Locate the cell with the specified text and output its (X, Y) center coordinate. 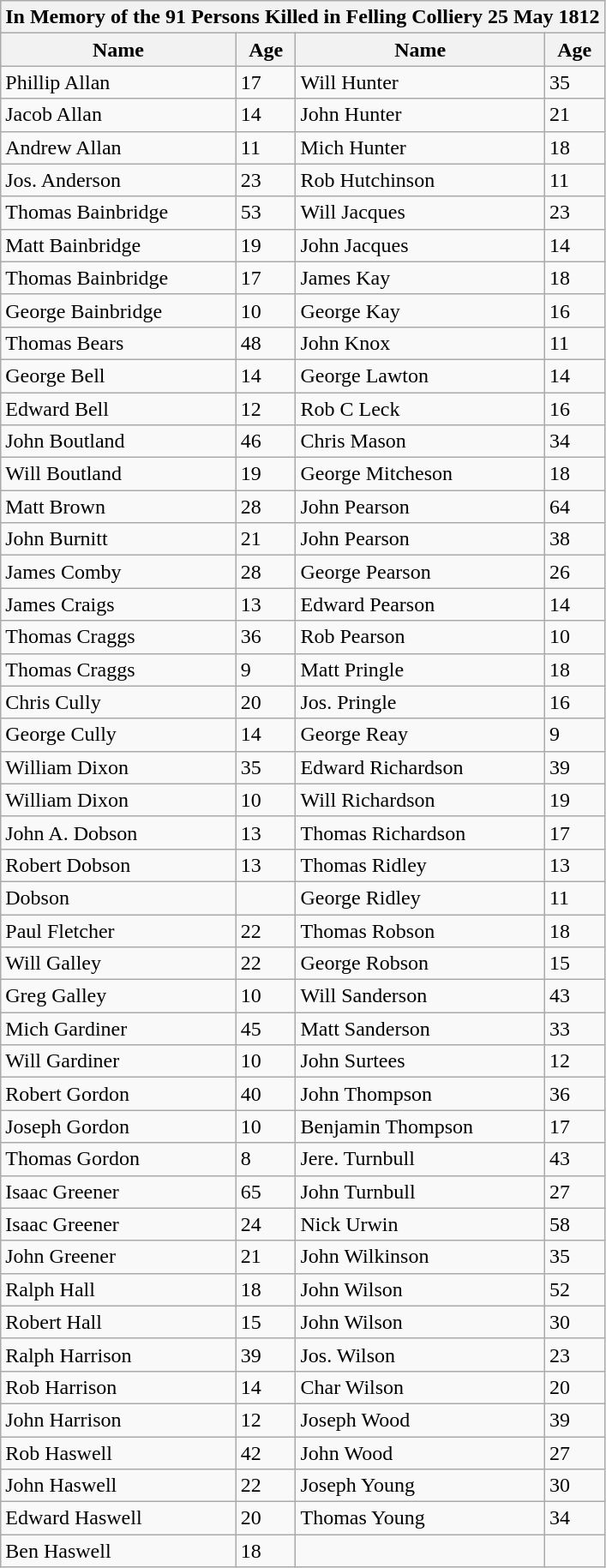
Char Wilson (420, 1387)
Andrew Allan (118, 147)
Joseph Young (420, 1486)
Thomas Robson (420, 930)
Joseph Wood (420, 1420)
Robert Dobson (118, 865)
Dobson (118, 898)
John Thompson (420, 1094)
John Turnbull (420, 1192)
Thomas Gordon (118, 1159)
Jere. Turnbull (420, 1159)
George Mitcheson (420, 474)
John Knox (420, 343)
Jos. Pringle (420, 702)
Robert Gordon (118, 1094)
Matt Sanderson (420, 1029)
George Bell (118, 375)
John Greener (118, 1257)
Will Gardiner (118, 1061)
James Comby (118, 572)
48 (266, 343)
Will Hunter (420, 82)
James Craigs (118, 604)
Nick Urwin (420, 1224)
John Haswell (118, 1486)
John Jacques (420, 245)
James Kay (420, 278)
John Boutland (118, 442)
Rob Hutchinson (420, 180)
Will Boutland (118, 474)
46 (266, 442)
40 (266, 1094)
Thomas Ridley (420, 865)
Edward Richardson (420, 767)
Mich Gardiner (118, 1029)
Paul Fletcher (118, 930)
John Wilkinson (420, 1257)
Matt Pringle (420, 670)
George Lawton (420, 375)
Greg Galley (118, 996)
26 (574, 572)
Will Jacques (420, 213)
Chris Cully (118, 702)
Rob Haswell (118, 1453)
8 (266, 1159)
Ben Haswell (118, 1551)
Matt Bainbridge (118, 245)
65 (266, 1192)
Jacob Allan (118, 115)
Jos. Anderson (118, 180)
Ralph Harrison (118, 1355)
Rob Pearson (420, 637)
52 (574, 1289)
Will Sanderson (420, 996)
53 (266, 213)
Will Galley (118, 964)
Rob Harrison (118, 1387)
George Kay (420, 310)
Thomas Richardson (420, 832)
Matt Brown (118, 507)
Chris Mason (420, 442)
John Surtees (420, 1061)
Robert Hall (118, 1322)
45 (266, 1029)
Phillip Allan (118, 82)
Thomas Bears (118, 343)
George Ridley (420, 898)
In Memory of the 91 Persons Killed in Felling Colliery 25 May 1812 (303, 17)
Will Richardson (420, 800)
George Pearson (420, 572)
Mich Hunter (420, 147)
Edward Bell (118, 409)
24 (266, 1224)
Ralph Hall (118, 1289)
64 (574, 507)
Edward Haswell (118, 1518)
Joseph Gordon (118, 1126)
John Burnitt (118, 539)
Jos. Wilson (420, 1355)
John Harrison (118, 1420)
George Reay (420, 735)
33 (574, 1029)
George Bainbridge (118, 310)
Benjamin Thompson (420, 1126)
George Cully (118, 735)
Edward Pearson (420, 604)
42 (266, 1453)
38 (574, 539)
Rob C Leck (420, 409)
John Hunter (420, 115)
Thomas Young (420, 1518)
George Robson (420, 964)
John Wood (420, 1453)
John A. Dobson (118, 832)
58 (574, 1224)
